Scan for the cell matching the given text and deliver its [x, y] coordinate at center. 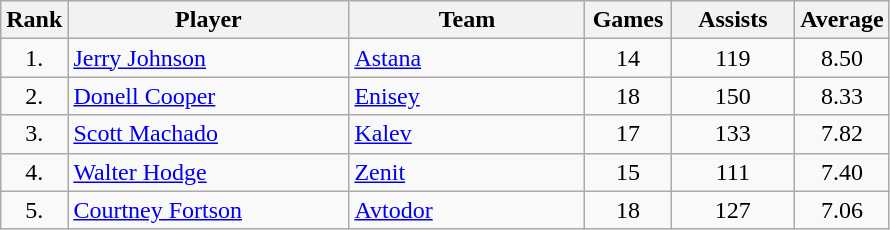
Astana [467, 58]
7.82 [842, 134]
Enisey [467, 96]
Walter Hodge [208, 172]
Team [467, 20]
4. [34, 172]
17 [628, 134]
8.50 [842, 58]
Assists [733, 20]
Donell Cooper [208, 96]
2. [34, 96]
119 [733, 58]
Zenit [467, 172]
Games [628, 20]
133 [733, 134]
7.40 [842, 172]
14 [628, 58]
3. [34, 134]
Kalev [467, 134]
Rank [34, 20]
150 [733, 96]
Player [208, 20]
8.33 [842, 96]
Avtodor [467, 210]
7.06 [842, 210]
Scott Machado [208, 134]
Average [842, 20]
15 [628, 172]
127 [733, 210]
1. [34, 58]
Jerry Johnson [208, 58]
111 [733, 172]
Courtney Fortson [208, 210]
5. [34, 210]
